From the cell containing the given text, extract its center point as (X, Y) coordinate. 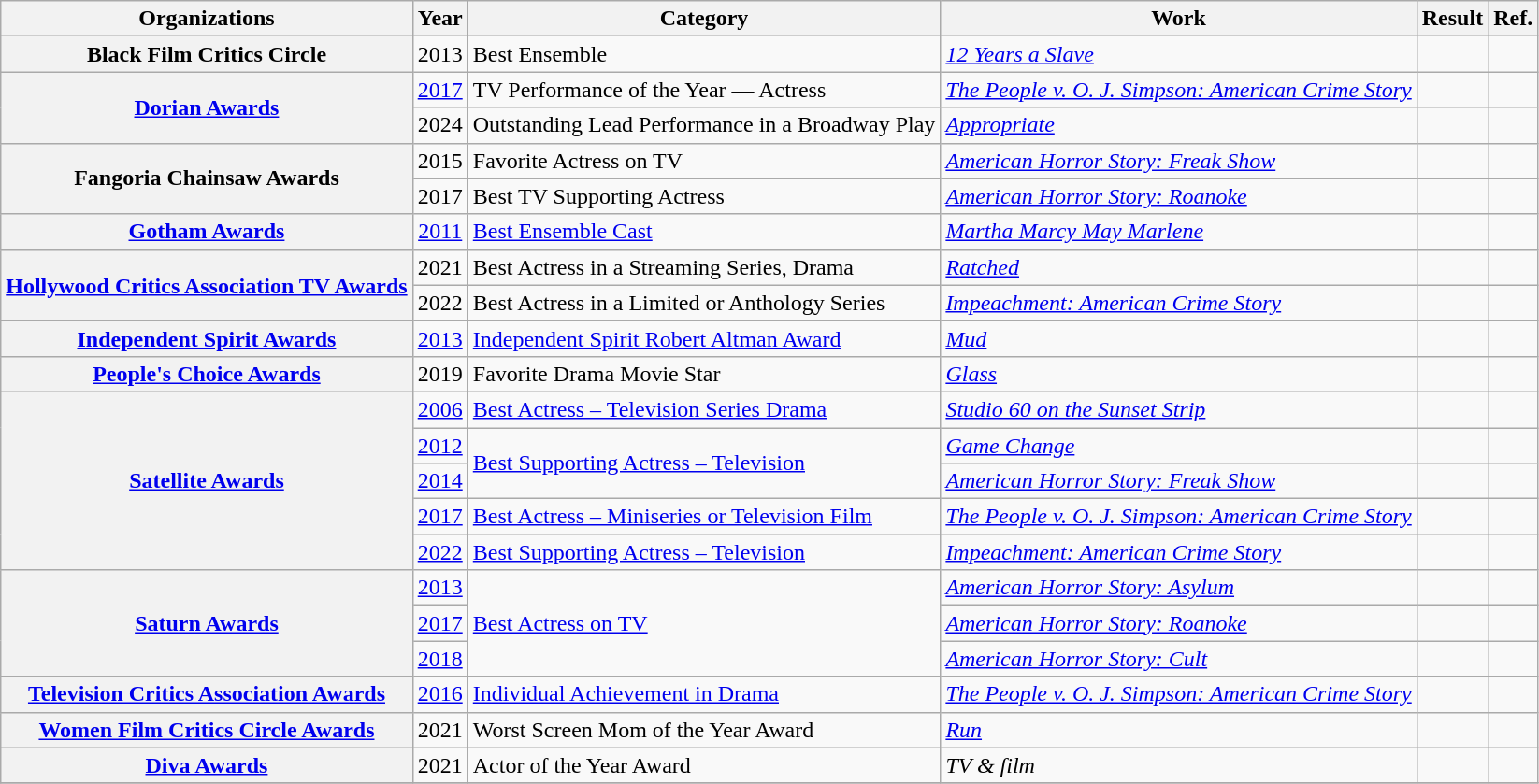
2012 (439, 446)
Best Actress – Miniseries or Television Film (704, 517)
2006 (439, 409)
TV & film (1178, 765)
Independent Spirit Awards (207, 338)
American Horror Story: Asylum (1178, 588)
Studio 60 on the Sunset Strip (1178, 409)
Favorite Drama Movie Star (704, 374)
Ratched (1178, 267)
Best Ensemble Cast (704, 232)
2018 (439, 659)
Independent Spirit Robert Altman Award (704, 338)
Run (1178, 730)
Best Actress in a Limited or Anthology Series (704, 303)
American Horror Story: Cult (1178, 659)
Organizations (207, 19)
Best Ensemble (704, 54)
Diva Awards (207, 765)
Ref. (1513, 19)
2014 (439, 481)
Worst Screen Mom of the Year Award (704, 730)
Game Change (1178, 446)
People's Choice Awards (207, 374)
Best TV Supporting Actress (704, 196)
Year (439, 19)
Glass (1178, 374)
Best Actress in a Streaming Series, Drama (704, 267)
Black Film Critics Circle (207, 54)
Hollywood Critics Association TV Awards (207, 285)
Work (1178, 19)
Saturn Awards (207, 623)
12 Years a Slave (1178, 54)
2019 (439, 374)
Satellite Awards (207, 480)
Gotham Awards (207, 232)
Category (704, 19)
Mud (1178, 338)
Actor of the Year Award (704, 765)
2015 (439, 161)
2016 (439, 694)
Women Film Critics Circle Awards (207, 730)
Best Actress – Television Series Drama (704, 409)
Best Actress on TV (704, 623)
Result (1452, 19)
Individual Achievement in Drama (704, 694)
TV Performance of the Year — Actress (704, 90)
Outstanding Lead Performance in a Broadway Play (704, 125)
Television Critics Association Awards (207, 694)
Martha Marcy May Marlene (1178, 232)
Appropriate (1178, 125)
Dorian Awards (207, 107)
2011 (439, 232)
Favorite Actress on TV (704, 161)
2024 (439, 125)
Fangoria Chainsaw Awards (207, 178)
